Provide the [x, y] coordinate of the cell's center where the given text is located.  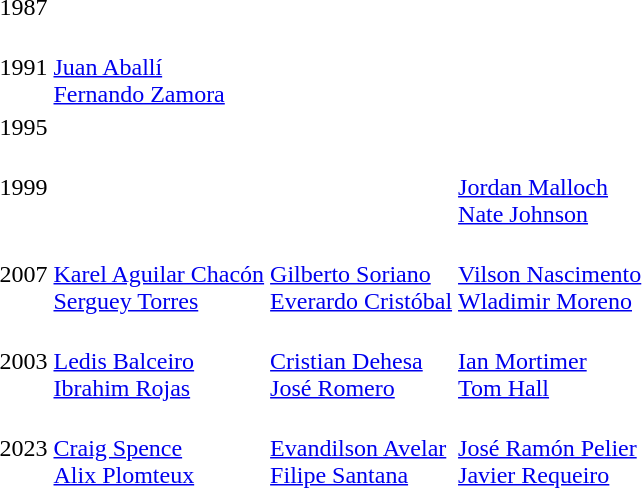
Gilberto Soriano Everardo Cristóbal [362, 274]
Karel Aguilar Chacón Serguey Torres [159, 274]
Ledis BalceiroIbrahim Rojas [159, 361]
Cristian DehesaJosé Romero [362, 361]
Juan AballíFernando Zamora [159, 67]
